Scan for the cell matching the given text and deliver its [x, y] coordinate at center. 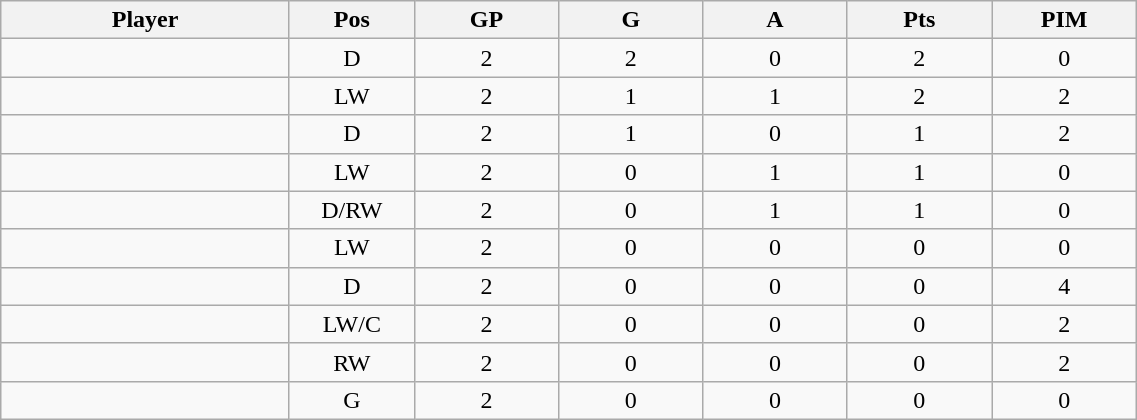
PIM [1064, 20]
D/RW [352, 210]
GP [486, 20]
LW/C [352, 324]
Pos [352, 20]
4 [1064, 286]
A [775, 20]
Player [146, 20]
RW [352, 362]
Pts [919, 20]
